Return (x, y) of the center of cell containing provided text 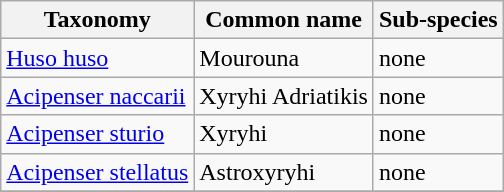
Acipenser naccarii (98, 96)
Taxonomy (98, 20)
Common name (284, 20)
Xyryhi Adriatikis (284, 96)
Acipenser stellatus (98, 172)
Xyryhi (284, 134)
Astroxyryhi (284, 172)
Mourouna (284, 58)
Acipenser sturio (98, 134)
Huso huso (98, 58)
Sub-species (438, 20)
